Find where the given text appears and provide that cell's center as [X, Y] coordinate. 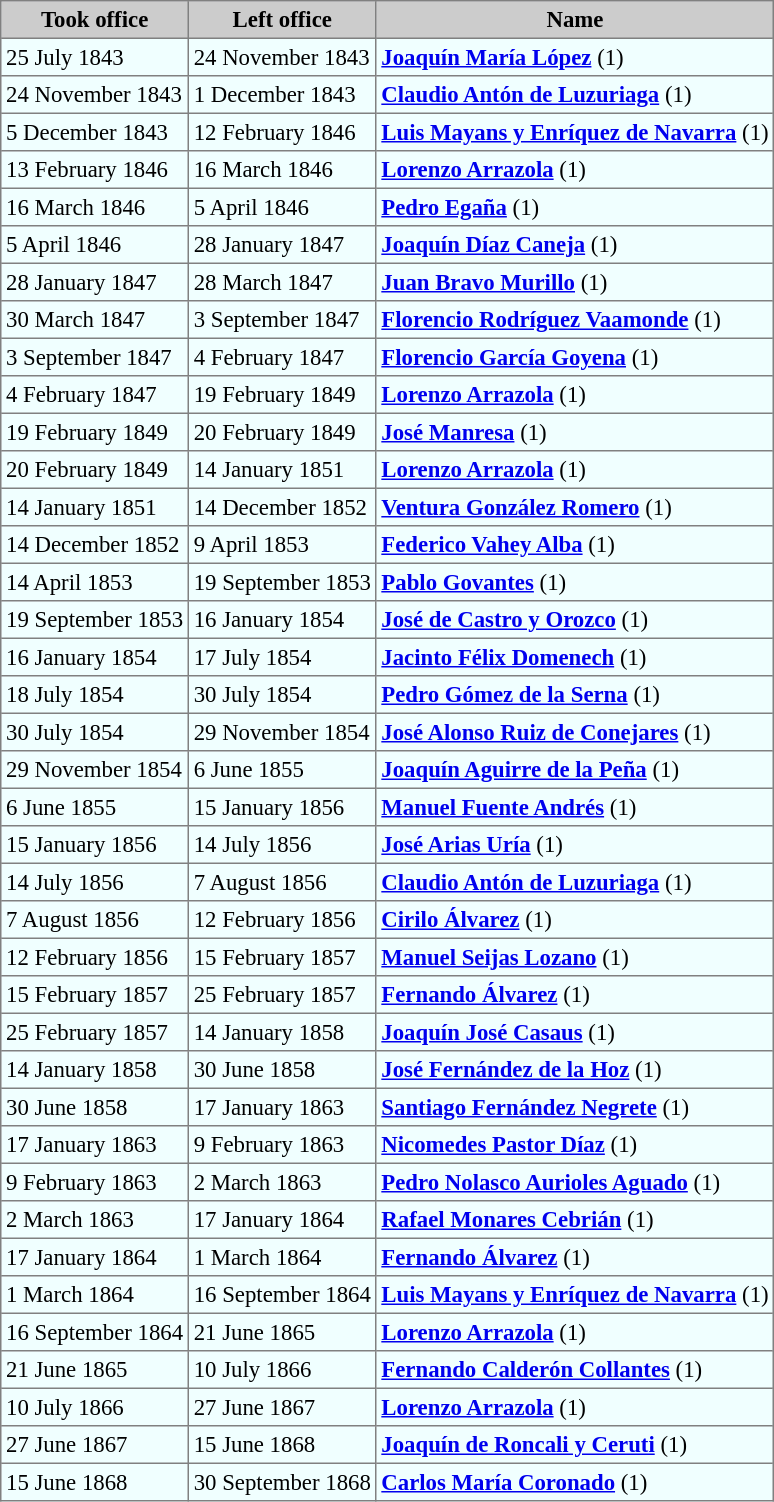
Manuel Fuente Andrés (1) [575, 807]
Joaquín de Roncali y Ceruti (1) [575, 1445]
Cirilo Álvarez (1) [575, 920]
Manuel Seijas Lozano (1) [575, 957]
Joaquín José Casaus (1) [575, 1032]
Joaquín María López (1) [575, 57]
José de Castro y Orozco (1) [575, 620]
José Alonso Ruiz de Conejares (1) [575, 732]
José Arias Uría (1) [575, 845]
Ventura González Romero (1) [575, 507]
17 July 1854 [282, 657]
Left office [282, 20]
1 December 1843 [282, 95]
Florencio García Goyena (1) [575, 357]
Pedro Nolasco Aurioles Aguado (1) [575, 1182]
Juan Bravo Murillo (1) [575, 282]
Fernando Calderón Collantes (1) [575, 1370]
Took office [95, 20]
José Manresa (1) [575, 432]
Pablo Govantes (1) [575, 582]
30 September 1868 [282, 1482]
25 July 1843 [95, 57]
5 December 1843 [95, 132]
12 February 1846 [282, 132]
Pedro Egaña (1) [575, 207]
Joaquín Aguirre de la Peña (1) [575, 770]
28 March 1847 [282, 282]
José Fernández de la Hoz (1) [575, 1070]
Nicomedes Pastor Díaz (1) [575, 1145]
Santiago Fernández Negrete (1) [575, 1107]
Joaquín Díaz Caneja (1) [575, 245]
Name [575, 20]
9 April 1853 [282, 545]
Florencio Rodríguez Vaamonde (1) [575, 320]
14 April 1853 [95, 582]
13 February 1846 [95, 170]
18 July 1854 [95, 695]
Pedro Gómez de la Serna (1) [575, 695]
30 March 1847 [95, 320]
Rafael Monares Cebrián (1) [575, 1220]
Jacinto Félix Domenech (1) [575, 657]
Federico Vahey Alba (1) [575, 545]
Carlos María Coronado (1) [575, 1482]
